Pinpoint the cell where the given text exists, returning its (X, Y) midpoint coordinate. 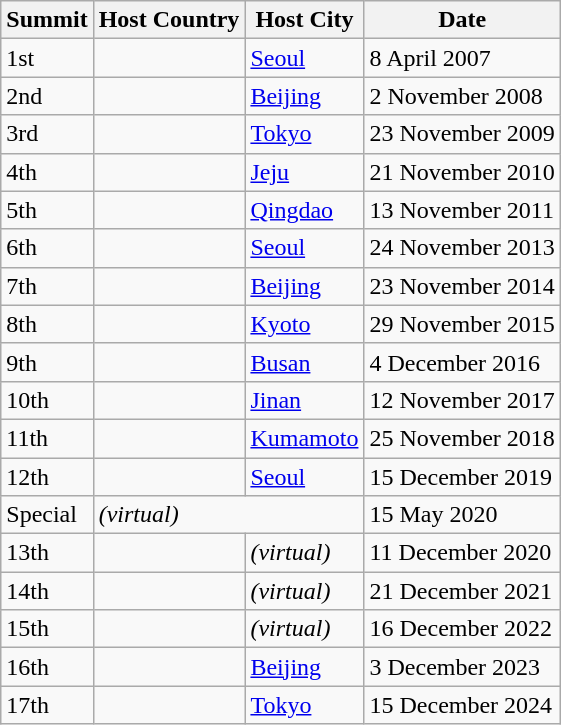
21 November 2010 (462, 172)
Special (47, 515)
11 December 2020 (462, 553)
7th (47, 286)
Kumamoto (304, 438)
4 December 2016 (462, 362)
8 April 2007 (462, 58)
Jinan (304, 400)
Date (462, 20)
15th (47, 629)
12th (47, 477)
Qingdao (304, 210)
13 November 2011 (462, 210)
23 November 2014 (462, 286)
9th (47, 362)
8th (47, 324)
Host Country (169, 20)
Kyoto (304, 324)
17th (47, 705)
5th (47, 210)
14th (47, 591)
2 November 2008 (462, 96)
Busan (304, 362)
23 November 2009 (462, 134)
Summit (47, 20)
12 November 2017 (462, 400)
16 December 2022 (462, 629)
15 May 2020 (462, 515)
3 December 2023 (462, 667)
3rd (47, 134)
16th (47, 667)
Jeju (304, 172)
Host City (304, 20)
11th (47, 438)
15 December 2019 (462, 477)
2nd (47, 96)
24 November 2013 (462, 248)
29 November 2015 (462, 324)
4th (47, 172)
25 November 2018 (462, 438)
13th (47, 553)
15 December 2024 (462, 705)
6th (47, 248)
21 December 2021 (462, 591)
1st (47, 58)
10th (47, 400)
